Scan for the cell matching the given text and deliver its (x, y) coordinate at center. 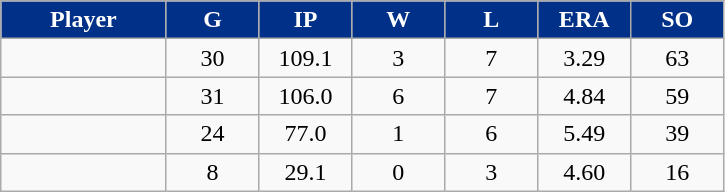
Player (84, 20)
16 (678, 172)
106.0 (306, 96)
24 (212, 134)
4.60 (584, 172)
29.1 (306, 172)
59 (678, 96)
IP (306, 20)
ERA (584, 20)
39 (678, 134)
0 (398, 172)
30 (212, 58)
31 (212, 96)
3.29 (584, 58)
5.49 (584, 134)
4.84 (584, 96)
8 (212, 172)
W (398, 20)
G (212, 20)
77.0 (306, 134)
SO (678, 20)
L (492, 20)
63 (678, 58)
109.1 (306, 58)
1 (398, 134)
